Pinpoint the cell where the given text exists, returning its (x, y) midpoint coordinate. 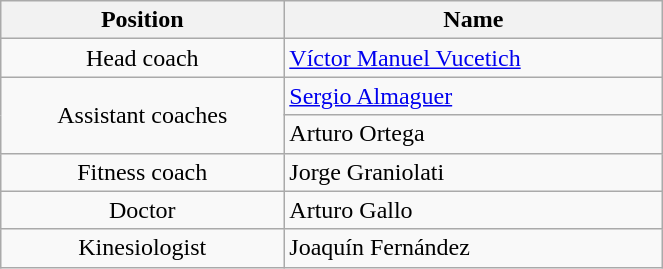
Víctor Manuel Vucetich (474, 58)
Sergio Almaguer (474, 96)
Jorge Graniolati (474, 172)
Head coach (142, 58)
Assistant coaches (142, 115)
Kinesiologist (142, 248)
Doctor (142, 210)
Arturo Gallo (474, 210)
Name (474, 20)
Position (142, 20)
Arturo Ortega (474, 134)
Fitness coach (142, 172)
Joaquín Fernández (474, 248)
